Pinpoint the cell where the given text exists, returning its (x, y) midpoint coordinate. 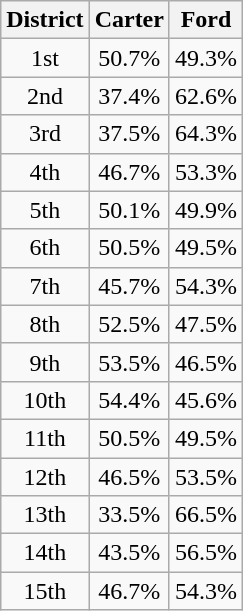
11th (45, 438)
64.3% (206, 134)
56.5% (206, 553)
52.5% (129, 324)
3rd (45, 134)
2nd (45, 96)
Ford (206, 20)
1st (45, 58)
62.6% (206, 96)
37.5% (129, 134)
13th (45, 515)
5th (45, 210)
66.5% (206, 515)
14th (45, 553)
37.4% (129, 96)
43.5% (129, 553)
Carter (129, 20)
9th (45, 362)
49.3% (206, 58)
47.5% (206, 324)
45.7% (129, 286)
4th (45, 172)
54.4% (129, 400)
33.5% (129, 515)
50.1% (129, 210)
50.7% (129, 58)
12th (45, 477)
45.6% (206, 400)
8th (45, 324)
53.3% (206, 172)
7th (45, 286)
6th (45, 248)
District (45, 20)
10th (45, 400)
15th (45, 591)
49.9% (206, 210)
